Return (X, Y) of the center of cell containing provided text 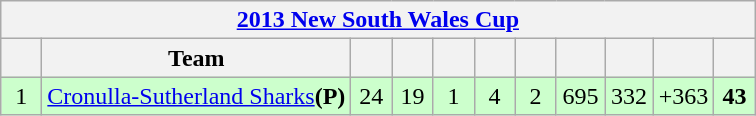
19 (412, 96)
Team (196, 58)
4 (494, 96)
2 (536, 96)
332 (630, 96)
Cronulla-Sutherland Sharks(P) (196, 96)
695 (580, 96)
2013 New South Wales Cup (378, 20)
+363 (684, 96)
24 (372, 96)
43 (734, 96)
